Determine the (X, Y) coordinate at the center of the cell enclosing the given text.  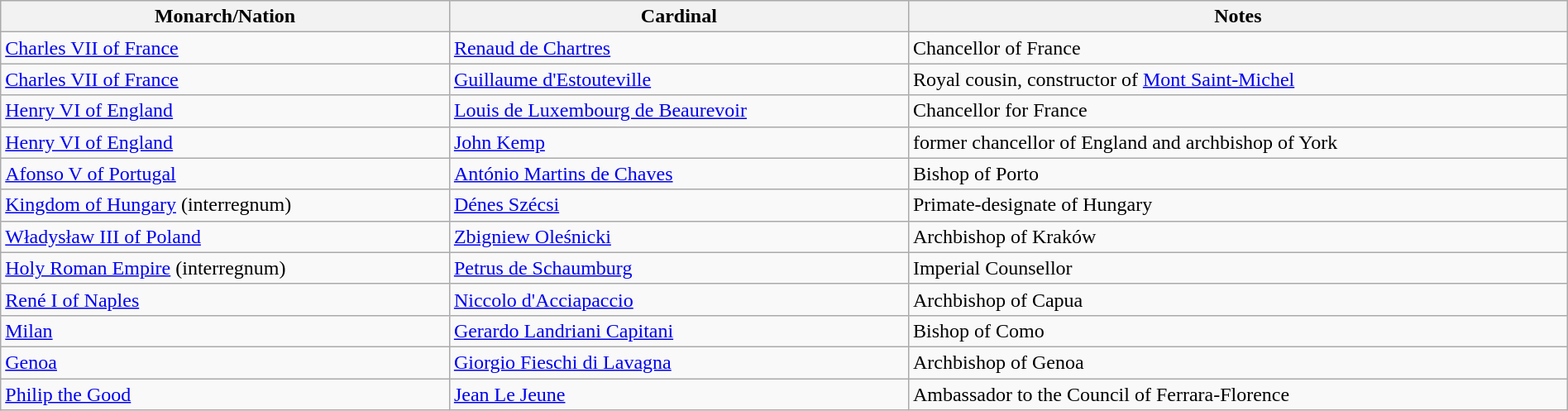
Archbishop of Kraków (1237, 237)
former chancellor of England and archbishop of York (1237, 142)
António Martins de Chaves (678, 174)
John Kemp (678, 142)
Renaud de Chartres (678, 48)
Milan (225, 331)
Jean Le Jeune (678, 394)
Notes (1237, 17)
Louis de Luxembourg de Beaurevoir (678, 111)
Gerardo Landriani Capitani (678, 331)
Zbigniew Oleśnicki (678, 237)
Bishop of Como (1237, 331)
Ambassador to the Council of Ferrara-Florence (1237, 394)
Petrus de Schaumburg (678, 268)
Archbishop of Genoa (1237, 362)
Cardinal (678, 17)
Primate-designate of Hungary (1237, 205)
Imperial Counsellor (1237, 268)
Monarch/Nation (225, 17)
René I of Naples (225, 299)
Genoa (225, 362)
Chancellor for France (1237, 111)
Guillaume d'Estouteville (678, 79)
Giorgio Fieschi di Lavagna (678, 362)
Chancellor of France (1237, 48)
Afonso V of Portugal (225, 174)
Władysław III of Poland (225, 237)
Philip the Good (225, 394)
Dénes Szécsi (678, 205)
Niccolo d'Acciapaccio (678, 299)
Archbishop of Capua (1237, 299)
Bishop of Porto (1237, 174)
Royal cousin, constructor of Mont Saint-Michel (1237, 79)
Kingdom of Hungary (interregnum) (225, 205)
Holy Roman Empire (interregnum) (225, 268)
